Pinpoint the cell where the given text exists, returning its (x, y) midpoint coordinate. 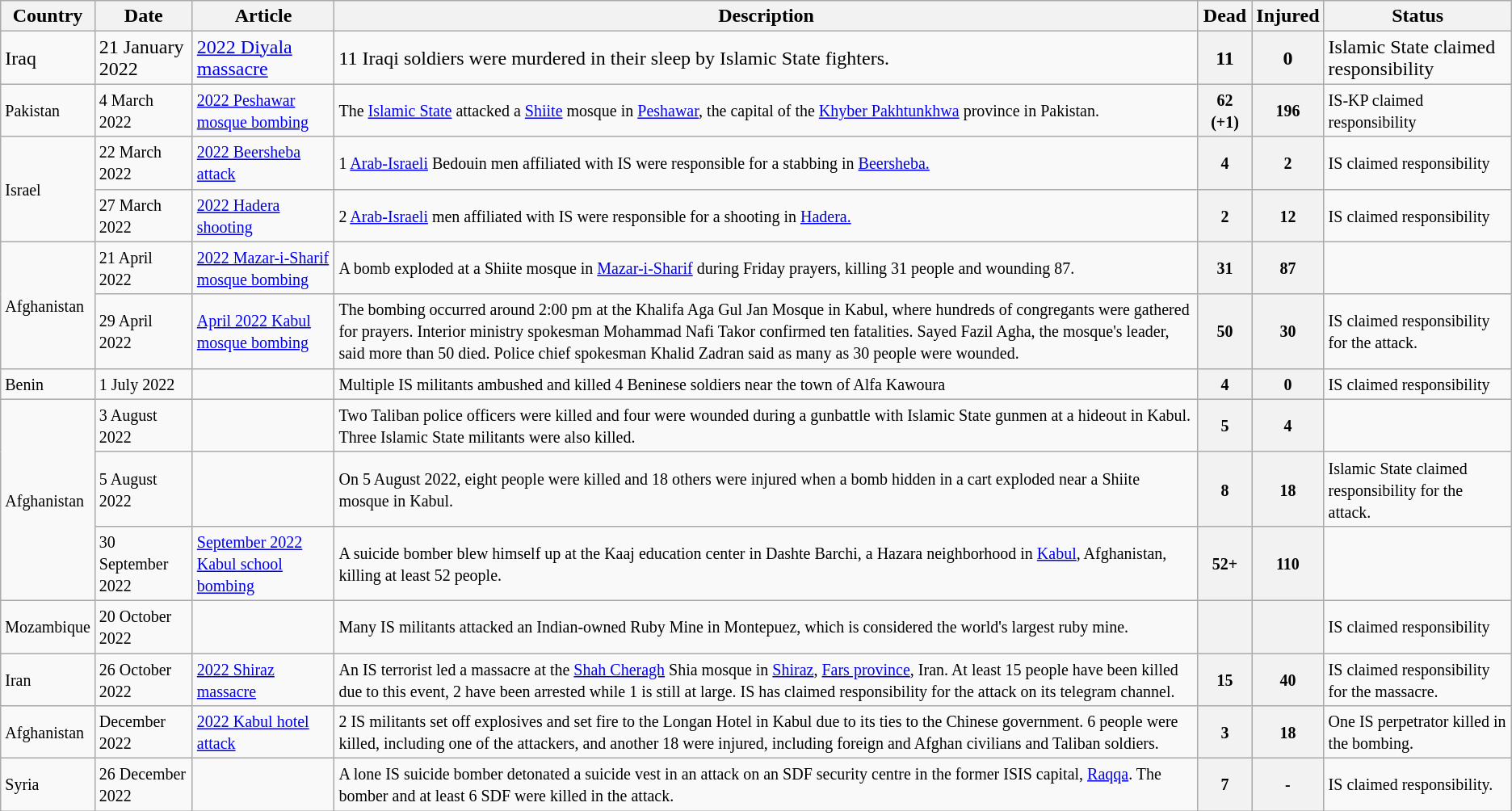
110 (1287, 563)
2022 Hadera shooting (263, 215)
IS claimed responsibility for the massacre. (1417, 679)
Injured (1287, 16)
2022 Mazar-i-Sharif mosque bombing (263, 268)
40 (1287, 679)
Many IS militants attacked an Indian-owned Ruby Mine in Montepuez, which is considered the world's largest ruby mine. (766, 627)
1 Arab-Israeli Bedouin men affiliated with IS were responsible for a stabbing in Beersheba. (766, 163)
4 March 2022 (144, 110)
Dead (1224, 16)
Multiple IS militants ambushed and killed 4 Beninese soldiers near the town of Alfa Kawoura (766, 384)
IS claimed responsibility for the attack. (1417, 331)
2 Arab-Israeli men affiliated with IS were responsible for a shooting in Hadera. (766, 215)
5 August 2022 (144, 489)
IS-KP claimed responsibility (1417, 110)
15 (1224, 679)
62 (+1) (1224, 110)
Description (766, 16)
21 April 2022 (144, 268)
30 September 2022 (144, 563)
22 March 2022 (144, 163)
52+ (1224, 563)
Date (144, 16)
On 5 August 2022, eight people were killed and 18 others were injured when a bomb hidden in a cart exploded near a Shiite mosque in Kabul. (766, 489)
September 2022 Kabul school bombing (263, 563)
Status (1417, 16)
20 October 2022 (144, 627)
21 January 2022 (144, 58)
Mozambique (48, 627)
- (1287, 785)
5 (1224, 425)
Country (48, 16)
30 (1287, 331)
IS claimed responsibility. (1417, 785)
2022 Shiraz massacre (263, 679)
Article (263, 16)
2022 Diyala massacre (263, 58)
29 April 2022 (144, 331)
26 December 2022 (144, 785)
Pakistan (48, 110)
2022 Kabul hotel attack (263, 732)
1 July 2022 (144, 384)
7 (1224, 785)
3 August 2022 (144, 425)
Islamic State claimed responsibility (1417, 58)
April 2022 Kabul mosque bombing (263, 331)
December 2022 (144, 732)
2022 Beersheba attack (263, 163)
196 (1287, 110)
50 (1224, 331)
87 (1287, 268)
Iran (48, 679)
Benin (48, 384)
8 (1224, 489)
A bomb exploded at a Shiite mosque in Mazar-i-Sharif during Friday prayers, killing 31 people and wounding 87. (766, 268)
Islamic State claimed responsibility for the attack. (1417, 489)
Israel (48, 189)
27 March 2022 (144, 215)
31 (1224, 268)
12 (1287, 215)
11 (1224, 58)
11 Iraqi soldiers were murdered in their sleep by Islamic State fighters. (766, 58)
3 (1224, 732)
Iraq (48, 58)
One IS perpetrator killed in the bombing. (1417, 732)
26 October 2022 (144, 679)
2022 Peshawar mosque bombing (263, 110)
The Islamic State attacked a Shiite mosque in Peshawar, the capital of the Khyber Pakhtunkhwa province in Pakistan. (766, 110)
Syria (48, 785)
